Find where the given text appears and provide that cell's center as (X, Y) coordinate. 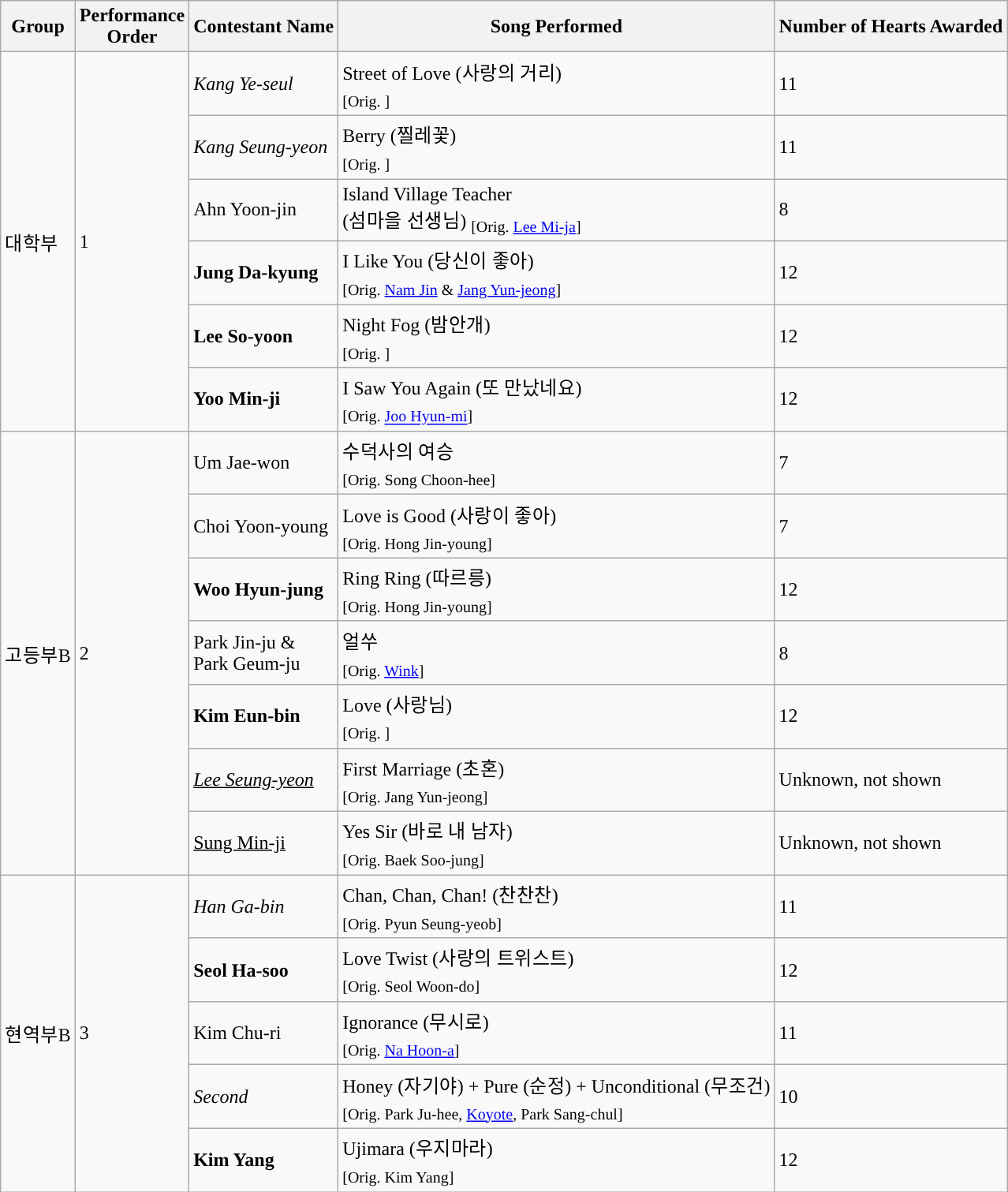
Sung Min-ji (263, 843)
10 (891, 1097)
Kang Ye-seul (263, 84)
Lee Seung-yeon (263, 779)
Group (38, 27)
Jung Da-kyung (263, 272)
Number of Hearts Awarded (891, 27)
Street of Love (사랑의 거리)[Orig. ] (557, 84)
Ahn Yoon-jin (263, 210)
Love is Good (사랑이 좋아)[Orig. Hong Jin-young] (557, 526)
Contestant Name (263, 27)
Choi Yoon-young (263, 526)
1 (132, 241)
현역부B (38, 1033)
Park Jin-ju &Park Geum-ju (263, 652)
얼쑤[Orig. Wink] (557, 652)
Honey (자기야) + Pure (순정) + Unconditional (무조건)[Orig. Park Ju-hee, Koyote, Park Sang-chul] (557, 1097)
Yoo Min-ji (263, 399)
Kim Eun-bin (263, 716)
Seol Ha-soo (263, 970)
Kim Chu-ri (263, 1033)
고등부B (38, 652)
Ignorance (무시로)[Orig. Na Hoon-a] (557, 1033)
Song Performed (557, 27)
Kang Seung-yeon (263, 147)
Kim Yang (263, 1160)
Night Fog (밤안개)[Orig. ] (557, 336)
2 (132, 652)
PerformanceOrder (132, 27)
Second (263, 1097)
Um Jae-won (263, 462)
Island Village Teacher(섬마을 선생님) [Orig. Lee Mi-ja] (557, 210)
Ujimara (우지마라)[Orig. Kim Yang] (557, 1160)
Berry (찔레꽃)[Orig. ] (557, 147)
I Saw You Again (또 만났네요)[Orig. Joo Hyun-mi] (557, 399)
Han Ga-bin (263, 906)
3 (132, 1033)
Love Twist (사랑의 트위스트)[Orig. Seol Woon-do] (557, 970)
Love (사랑님)[Orig. ] (557, 716)
First Marriage (초혼)[Orig. Jang Yun-jeong] (557, 779)
I Like You (당신이 좋아)[Orig. Nam Jin & Jang Yun-jeong] (557, 272)
Yes Sir (바로 내 남자)[Orig. Baek Soo-jung] (557, 843)
대학부 (38, 241)
Chan, Chan, Chan! (찬찬찬)[Orig. Pyun Seung-yeob] (557, 906)
Woo Hyun-jung (263, 589)
Lee So-yoon (263, 336)
Ring Ring (따르릉)[Orig. Hong Jin-young] (557, 589)
수덕사의 여승[Orig. Song Choon-hee] (557, 462)
